Scan for the cell matching the given text and deliver its (x, y) coordinate at center. 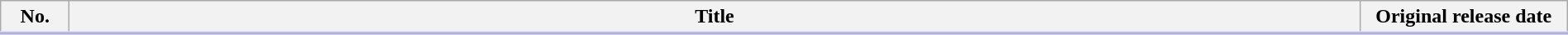
Original release date (1464, 17)
No. (35, 17)
Title (715, 17)
